Locate the cell with the specified text and output its [x, y] center coordinate. 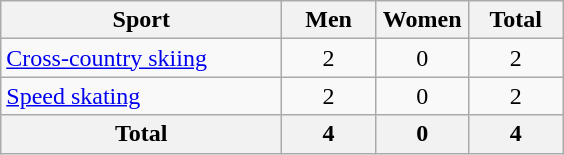
Sport [142, 20]
Cross-country skiing [142, 58]
Women [422, 20]
Speed skating [142, 96]
Men [329, 20]
